Pinpoint the cell where the given text exists, returning its [X, Y] midpoint coordinate. 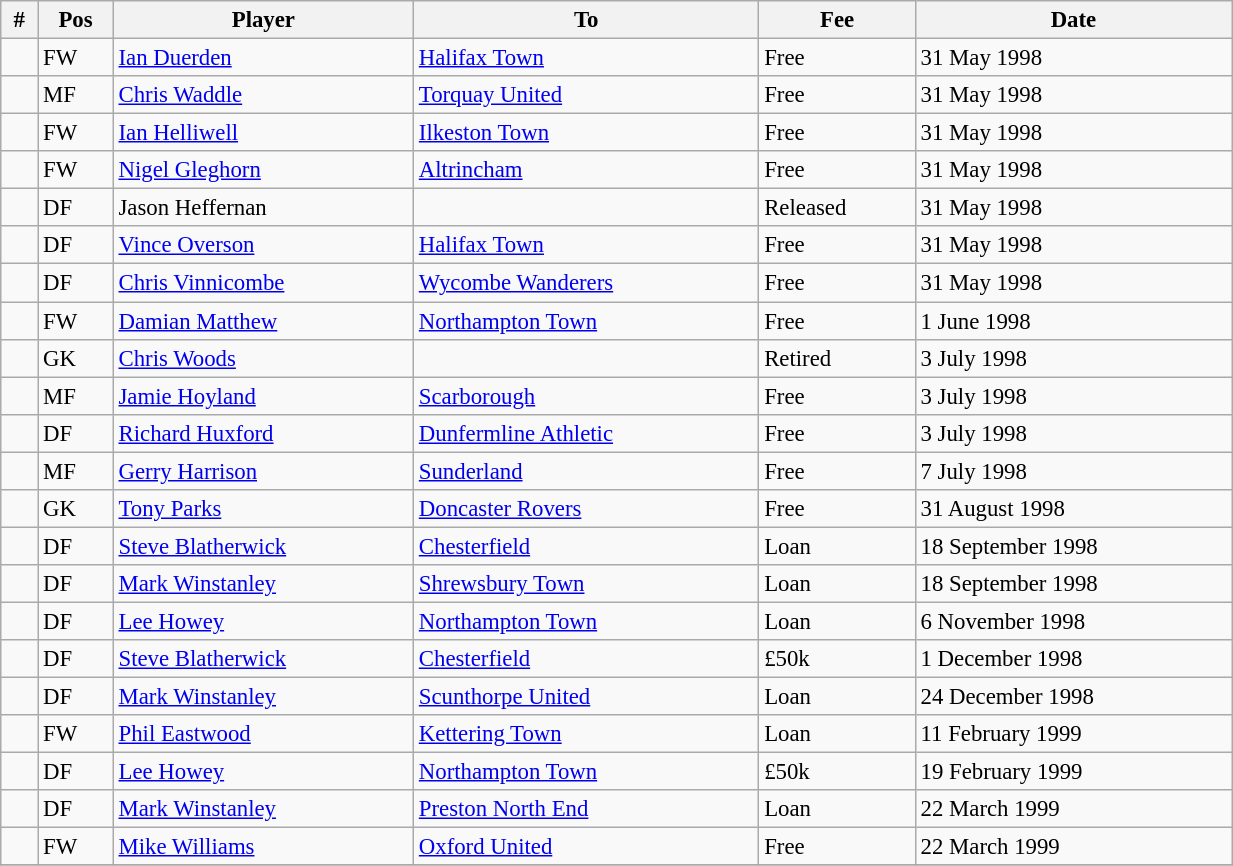
Chris Waddle [263, 95]
1 December 1998 [1073, 659]
Torquay United [586, 95]
Altrincham [586, 170]
Retired [837, 358]
Ian Helliwell [263, 133]
Ian Duerden [263, 58]
Chris Woods [263, 358]
Pos [76, 20]
Date [1073, 20]
Richard Huxford [263, 433]
Sunderland [586, 471]
24 December 1998 [1073, 697]
Phil Eastwood [263, 734]
To [586, 20]
1 June 1998 [1073, 321]
Wycombe Wanderers [586, 283]
11 February 1999 [1073, 734]
Gerry Harrison [263, 471]
Tony Parks [263, 509]
Jason Heffernan [263, 208]
Kettering Town [586, 734]
Oxford United [586, 847]
6 November 1998 [1073, 621]
Mike Williams [263, 847]
Shrewsbury Town [586, 584]
Chris Vinnicombe [263, 283]
Scarborough [586, 396]
Preston North End [586, 809]
Jamie Hoyland [263, 396]
Damian Matthew [263, 321]
Released [837, 208]
7 July 1998 [1073, 471]
Fee [837, 20]
19 February 1999 [1073, 772]
Doncaster Rovers [586, 509]
Nigel Gleghorn [263, 170]
# [20, 20]
Player [263, 20]
Dunfermline Athletic [586, 433]
Ilkeston Town [586, 133]
Vince Overson [263, 245]
31 August 1998 [1073, 509]
Scunthorpe United [586, 697]
